Locate the cell with the specified text and output its (X, Y) center coordinate. 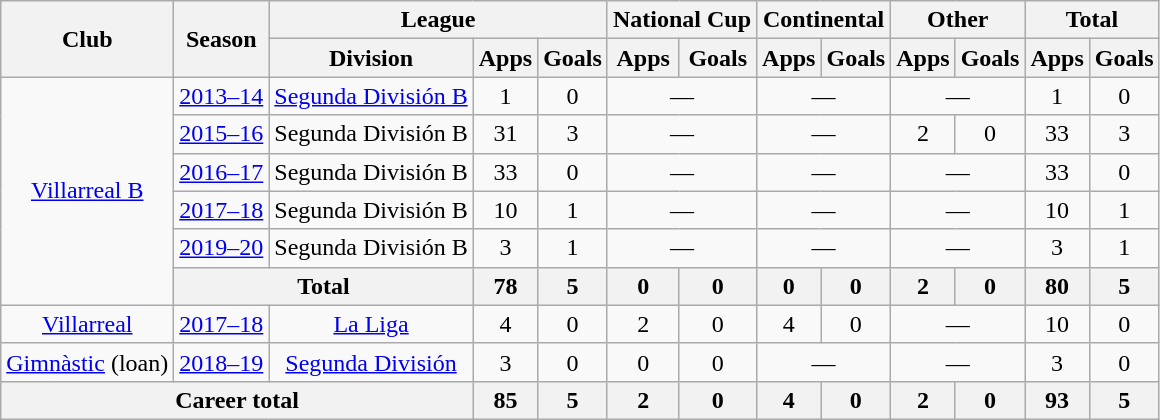
Club (88, 39)
2013–14 (222, 96)
Gimnàstic (loan) (88, 362)
31 (505, 134)
80 (1057, 286)
2015–16 (222, 134)
Villarreal B (88, 191)
League (438, 20)
Season (222, 39)
Career total (237, 400)
Division (371, 58)
2018–19 (222, 362)
Villarreal (88, 324)
Continental (824, 20)
2016–17 (222, 172)
2019–20 (222, 248)
93 (1057, 400)
85 (505, 400)
Segunda División (371, 362)
La Liga (371, 324)
Other (958, 20)
National Cup (682, 20)
78 (505, 286)
